Provide the (x, y) coordinate of the cell's center where the given text is located.  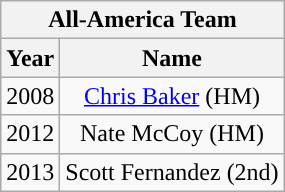
Year (30, 58)
Chris Baker (HM) (172, 96)
All-America Team (142, 20)
2008 (30, 96)
2013 (30, 172)
Name (172, 58)
Scott Fernandez (2nd) (172, 172)
2012 (30, 134)
Nate McCoy (HM) (172, 134)
